Provide the [x, y] coordinate of the cell's center where the given text is located.  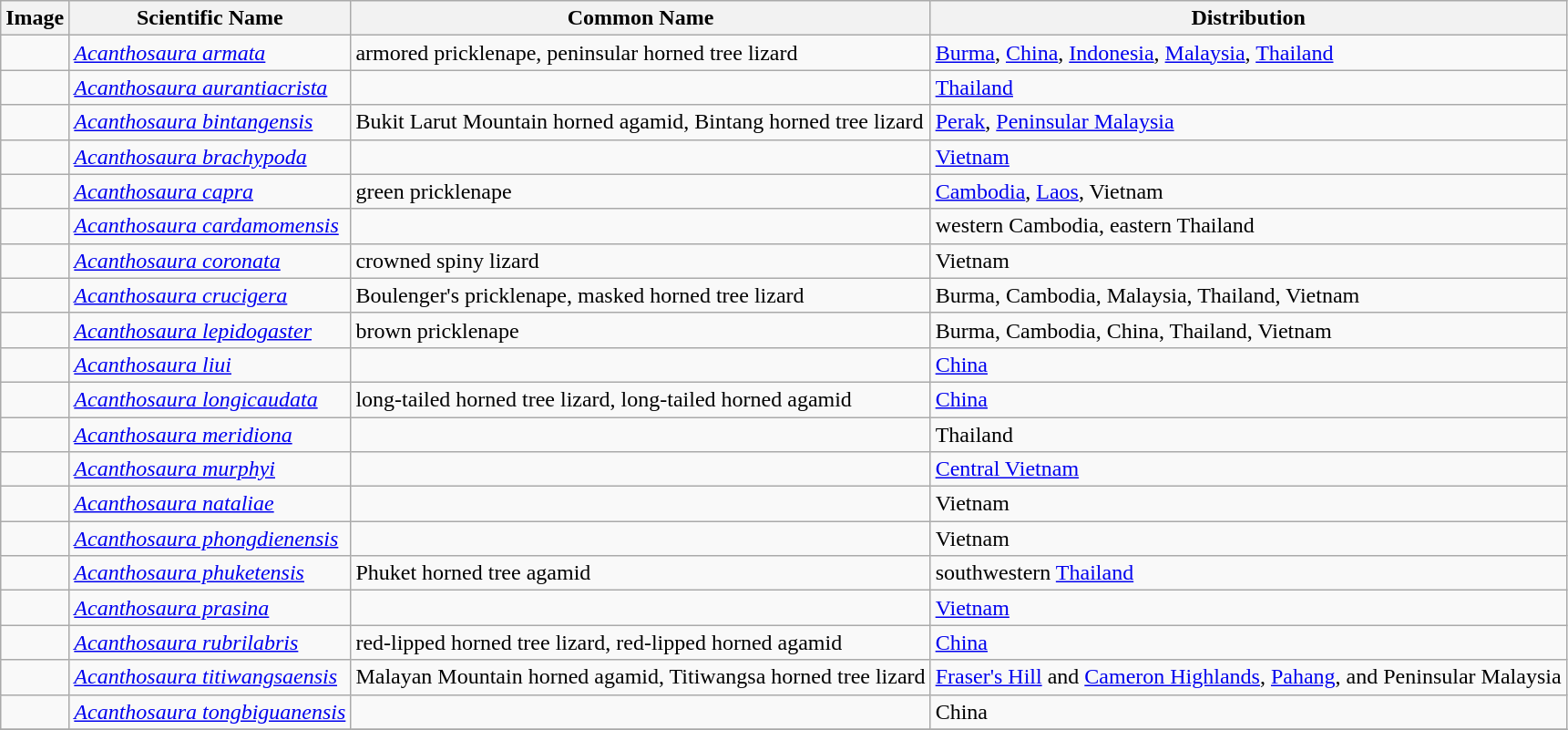
Acanthosaura prasina [210, 608]
Burma, China, Indonesia, Malaysia, Thailand [1248, 53]
Boulenger's pricklenape, masked horned tree lizard [641, 295]
Acanthosaura coronata [210, 261]
armored pricklenape, peninsular horned tree lizard [641, 53]
Distribution [1248, 18]
Acanthosaura armata [210, 53]
crowned spiny lizard [641, 261]
long-tailed horned tree lizard, long-tailed horned agamid [641, 399]
Scientific Name [210, 18]
Image [35, 18]
Acanthosaura crucigera [210, 295]
brown pricklenape [641, 330]
green pricklenape [641, 191]
Acanthosaura murphyi [210, 469]
Acanthosaura rubrilabris [210, 643]
Acanthosaura meridiona [210, 435]
Acanthosaura liui [210, 365]
western Cambodia, eastern Thailand [1248, 226]
Fraser's Hill and Cameron Highlands, Pahang, and Peninsular Malaysia [1248, 677]
Acanthosaura tongbiguanensis [210, 712]
Bukit Larut Mountain horned agamid, Bintang horned tree lizard [641, 122]
Burma, Cambodia, Malaysia, Thailand, Vietnam [1248, 295]
Acanthosaura capra [210, 191]
Acanthosaura lepidogaster [210, 330]
Acanthosaura nataliae [210, 504]
red-lipped horned tree lizard, red-lipped horned agamid [641, 643]
Acanthosaura aurantiacrista [210, 87]
Acanthosaura cardamomensis [210, 226]
Central Vietnam [1248, 469]
Burma, Cambodia, China, Thailand, Vietnam [1248, 330]
Acanthosaura phuketensis [210, 573]
Perak, Peninsular Malaysia [1248, 122]
southwestern Thailand [1248, 573]
Phuket horned tree agamid [641, 573]
Acanthosaura phongdienensis [210, 539]
Acanthosaura bintangensis [210, 122]
Common Name [641, 18]
Acanthosaura brachypoda [210, 157]
Cambodia, Laos, Vietnam [1248, 191]
Acanthosaura longicaudata [210, 399]
Acanthosaura titiwangsaensis [210, 677]
Malayan Mountain horned agamid, Titiwangsa horned tree lizard [641, 677]
